Pinpoint the cell where the given text exists, returning its (x, y) midpoint coordinate. 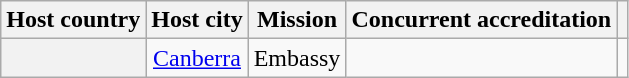
Host city (197, 20)
Embassy (297, 58)
Mission (297, 20)
Concurrent accreditation (482, 20)
Host country (74, 20)
Canberra (197, 58)
